For the text-containing cell, return its midpoint in (x, y) coordinate format. 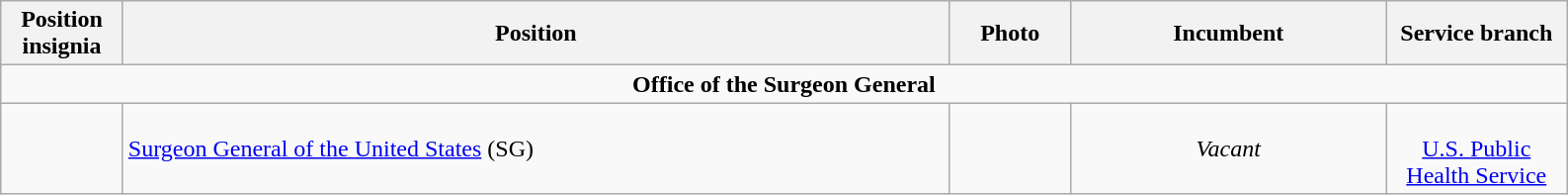
Office of the Surgeon General (784, 84)
Surgeon General of the United States (SG) (536, 148)
Service branch (1476, 34)
Position (536, 34)
Incumbent (1229, 34)
Vacant (1229, 148)
Photo (1010, 34)
U.S. Public Health Service (1476, 148)
Position insignia (62, 34)
